Pinpoint the cell where the given text exists, returning its [x, y] midpoint coordinate. 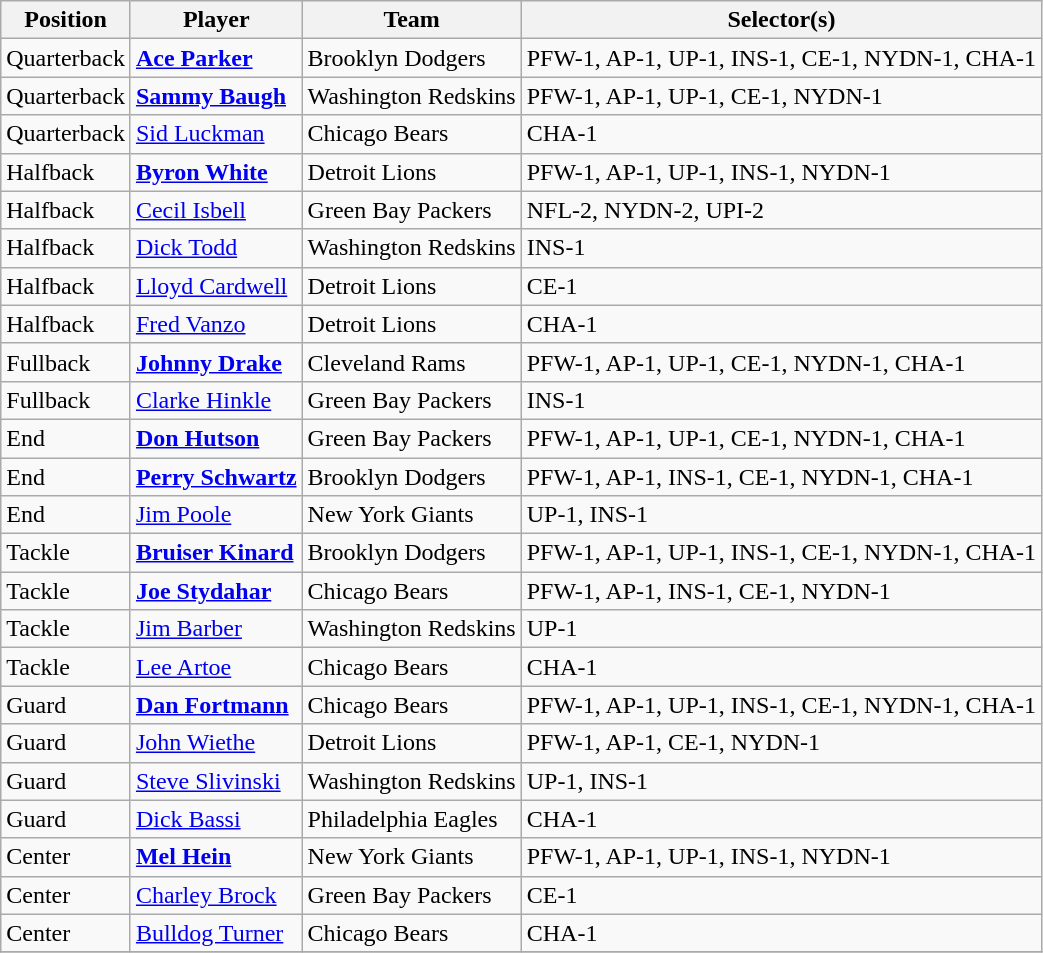
Joe Stydahar [216, 591]
Player [216, 20]
Cleveland Rams [412, 362]
Position [66, 20]
Charley Brock [216, 895]
PFW-1, AP-1, INS-1, CE-1, NYDN-1 [781, 591]
PFW-1, AP-1, CE-1, NYDN-1 [781, 743]
Clarke Hinkle [216, 400]
Johnny Drake [216, 362]
Bulldog Turner [216, 933]
Bruiser Kinard [216, 553]
NFL-2, NYDN-2, UPI-2 [781, 210]
Jim Poole [216, 515]
PFW-1, AP-1, INS-1, CE-1, NYDN-1, CHA-1 [781, 477]
Dan Fortmann [216, 705]
Cecil Isbell [216, 210]
Selector(s) [781, 20]
Ace Parker [216, 58]
Dick Bassi [216, 819]
Fred Vanzo [216, 324]
Dick Todd [216, 248]
Perry Schwartz [216, 477]
Jim Barber [216, 629]
PFW-1, AP-1, UP-1, CE-1, NYDN-1 [781, 96]
Mel Hein [216, 857]
Team [412, 20]
UP-1 [781, 629]
Sid Luckman [216, 134]
Byron White [216, 172]
Steve Slivinski [216, 781]
Philadelphia Eagles [412, 819]
Don Hutson [216, 438]
Sammy Baugh [216, 96]
John Wiethe [216, 743]
Lloyd Cardwell [216, 286]
Lee Artoe [216, 667]
